Capture the cell that displays the provided text and extract its (X, Y) central coordinate. 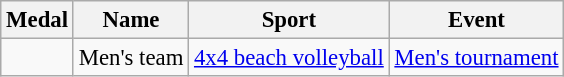
4x4 beach volleyball (289, 58)
Men's tournament (476, 58)
Medal (38, 20)
Name (130, 20)
Event (476, 20)
Sport (289, 20)
Men's team (130, 58)
